Search for the cell housing the specified text and yield its (x, y) center coordinate. 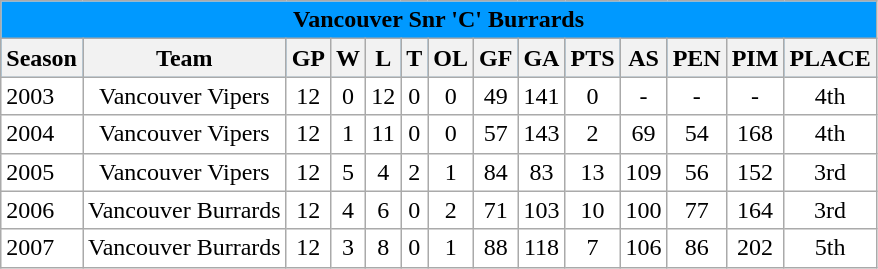
2005 (42, 172)
103 (542, 210)
84 (496, 172)
W (348, 58)
2003 (42, 96)
Team (184, 58)
L (384, 58)
88 (496, 248)
OL (451, 58)
PTS (592, 58)
71 (496, 210)
AS (644, 58)
77 (696, 210)
56 (696, 172)
69 (644, 134)
3 (348, 248)
83 (542, 172)
Season (42, 58)
141 (542, 96)
8 (384, 248)
2007 (42, 248)
143 (542, 134)
GA (542, 58)
GP (308, 58)
106 (644, 248)
2004 (42, 134)
100 (644, 210)
PIM (755, 58)
164 (755, 210)
49 (496, 96)
T (414, 58)
10 (592, 210)
168 (755, 134)
86 (696, 248)
Vancouver Snr 'C' Burrards (439, 20)
152 (755, 172)
5th (830, 248)
6 (384, 210)
202 (755, 248)
7 (592, 248)
109 (644, 172)
GF (496, 58)
118 (542, 248)
PEN (696, 58)
57 (496, 134)
2006 (42, 210)
13 (592, 172)
11 (384, 134)
54 (696, 134)
5 (348, 172)
PLACE (830, 58)
